Determine the (x, y) coordinate at the center of the cell enclosing the given text.  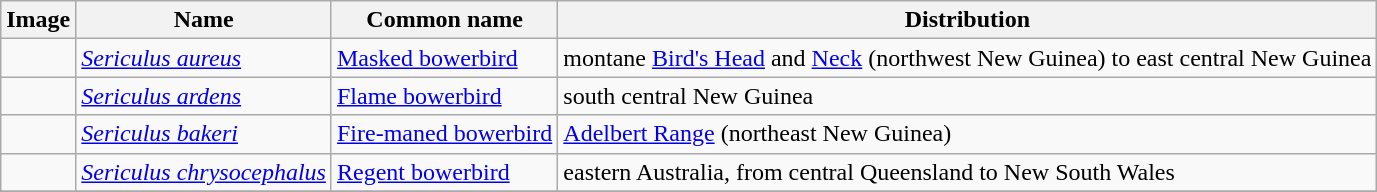
Adelbert Range (northeast New Guinea) (968, 134)
Regent bowerbird (444, 172)
Sericulus aureus (204, 58)
montane Bird's Head and Neck (northwest New Guinea) to east central New Guinea (968, 58)
eastern Australia, from central Queensland to New South Wales (968, 172)
Fire-maned bowerbird (444, 134)
Sericulus ardens (204, 96)
Sericulus bakeri (204, 134)
Image (38, 20)
south central New Guinea (968, 96)
Flame bowerbird (444, 96)
Common name (444, 20)
Name (204, 20)
Distribution (968, 20)
Sericulus chrysocephalus (204, 172)
Masked bowerbird (444, 58)
